Search for the cell housing the specified text and yield its [x, y] center coordinate. 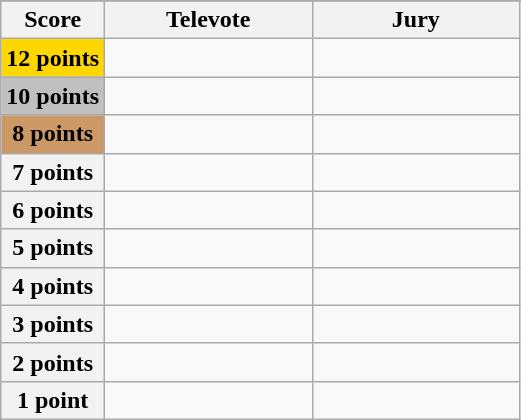
3 points [53, 324]
10 points [53, 96]
Jury [416, 20]
4 points [53, 286]
Score [53, 20]
5 points [53, 248]
12 points [53, 58]
Televote [209, 20]
7 points [53, 172]
6 points [53, 210]
1 point [53, 400]
8 points [53, 134]
2 points [53, 362]
